Extract the [X, Y] coordinate from the center of the cell holding the provided text.  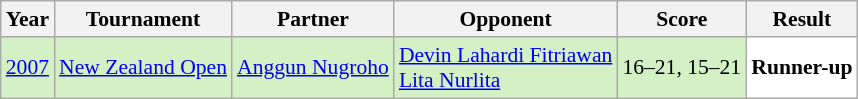
New Zealand Open [143, 68]
Year [28, 19]
Score [682, 19]
Anggun Nugroho [313, 68]
Partner [313, 19]
Opponent [506, 19]
Result [802, 19]
16–21, 15–21 [682, 68]
Tournament [143, 19]
2007 [28, 68]
Runner-up [802, 68]
Devin Lahardi Fitriawan Lita Nurlita [506, 68]
